From the cell containing the given text, extract its center point as (X, Y) coordinate. 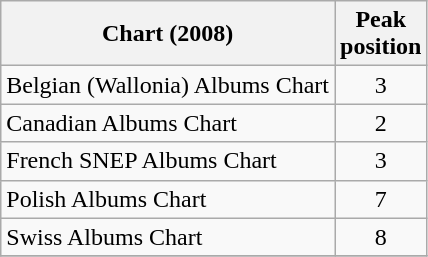
French SNEP Albums Chart (168, 161)
2 (380, 123)
Polish Albums Chart (168, 199)
Peakposition (380, 34)
Chart (2008) (168, 34)
8 (380, 237)
Belgian (Wallonia) Albums Chart (168, 85)
7 (380, 199)
Canadian Albums Chart (168, 123)
Swiss Albums Chart (168, 237)
